Locate the cell with the specified text and output its (X, Y) center coordinate. 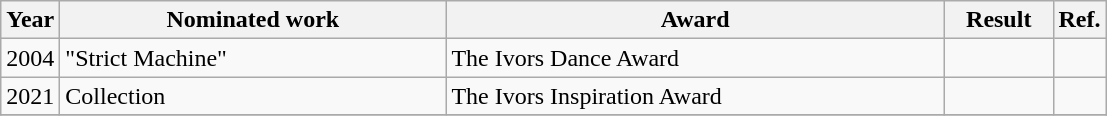
Result (998, 20)
Year (30, 20)
2021 (30, 96)
Ref. (1080, 20)
Nominated work (253, 20)
Collection (253, 96)
The Ivors Dance Award (696, 58)
Award (696, 20)
"Strict Machine" (253, 58)
2004 (30, 58)
The Ivors Inspiration Award (696, 96)
